Locate the cell with the specified text and output its (x, y) center coordinate. 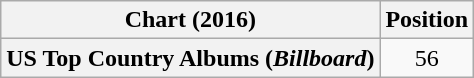
Position (427, 20)
56 (427, 58)
Chart (2016) (190, 20)
US Top Country Albums (Billboard) (190, 58)
